Scan for the cell matching the given text and deliver its [x, y] coordinate at center. 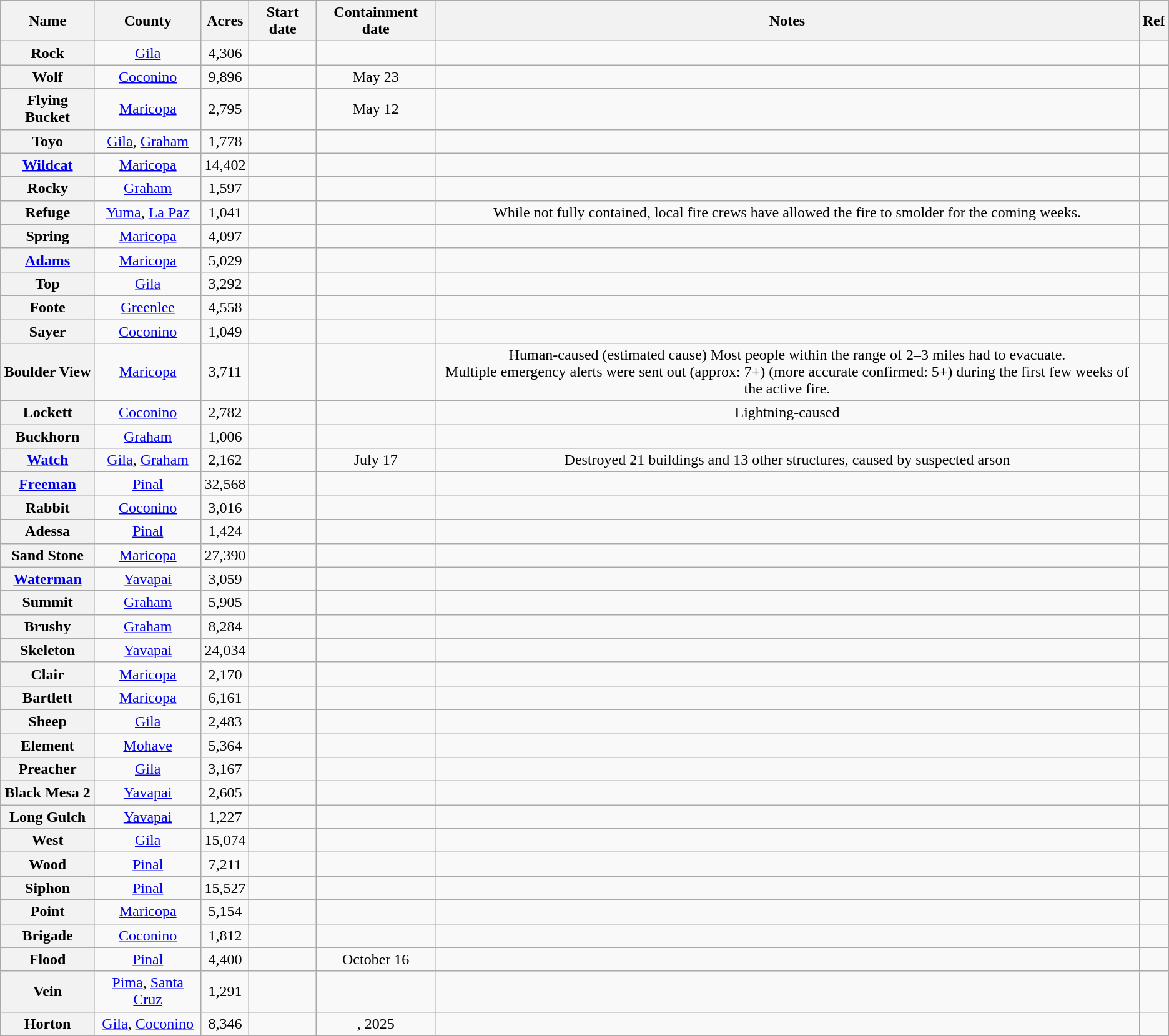
1,778 [225, 141]
4,400 [225, 959]
1,227 [225, 817]
Rock [47, 53]
Preacher [47, 769]
Lockett [47, 413]
Notes [787, 21]
May 23 [376, 77]
Flood [47, 959]
Siphon [47, 888]
5,905 [225, 603]
Sand Stone [47, 555]
Boulder View [47, 372]
Sheep [47, 721]
Black Mesa 2 [47, 793]
Wolf [47, 77]
West [47, 841]
24,034 [225, 650]
4,306 [225, 53]
27,390 [225, 555]
8,284 [225, 626]
Wildcat [47, 165]
7,211 [225, 864]
Toyo [47, 141]
3,292 [225, 284]
1,812 [225, 935]
4,097 [225, 236]
Clair [47, 674]
2,795 [225, 109]
May 12 [376, 109]
Buckhorn [47, 437]
Freeman [47, 484]
3,711 [225, 372]
Gila, Coconino [147, 1024]
9,896 [225, 77]
2,605 [225, 793]
County [147, 21]
2,170 [225, 674]
8,346 [225, 1024]
Rocky [47, 189]
Ref [1154, 21]
Adams [47, 260]
32,568 [225, 484]
1,424 [225, 531]
Brigade [47, 935]
Point [47, 912]
1,291 [225, 992]
Lightning-caused [787, 413]
Wood [47, 864]
1,597 [225, 189]
Destroyed 21 buildings and 13 other structures, caused by suspected arson [787, 460]
5,029 [225, 260]
Sayer [47, 332]
5,154 [225, 912]
Brushy [47, 626]
Start date [283, 21]
2,782 [225, 413]
Bartlett [47, 698]
Summit [47, 603]
1,041 [225, 212]
Spring [47, 236]
Name [47, 21]
Rabbit [47, 508]
Vein [47, 992]
4,558 [225, 307]
2,162 [225, 460]
15,527 [225, 888]
Waterman [47, 579]
15,074 [225, 841]
6,161 [225, 698]
5,364 [225, 745]
Top [47, 284]
2,483 [225, 721]
Adessa [47, 531]
While not fully contained, local fire crews have allowed the fire to smolder for the coming weeks. [787, 212]
3,016 [225, 508]
Flying Bucket [47, 109]
Mohave [147, 745]
14,402 [225, 165]
, 2025 [376, 1024]
1,049 [225, 332]
Yuma, La Paz [147, 212]
Horton [47, 1024]
3,167 [225, 769]
Skeleton [47, 650]
1,006 [225, 437]
Containment date [376, 21]
July 17 [376, 460]
Watch [47, 460]
Foote [47, 307]
Acres [225, 21]
October 16 [376, 959]
Refuge [47, 212]
Long Gulch [47, 817]
Element [47, 745]
3,059 [225, 579]
Greenlee [147, 307]
Pima, Santa Cruz [147, 992]
